Search for the cell housing the specified text and yield its [X, Y] center coordinate. 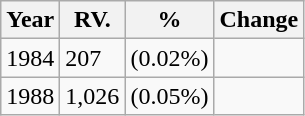
% [170, 20]
Change [259, 20]
1984 [30, 58]
(0.05%) [170, 96]
1988 [30, 96]
207 [92, 58]
RV. [92, 20]
(0.02%) [170, 58]
Year [30, 20]
1,026 [92, 96]
